Scan for the cell matching the given text and deliver its [x, y] coordinate at center. 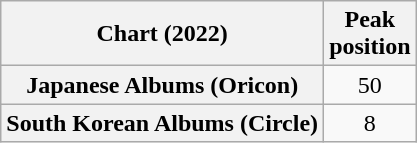
50 [370, 85]
Chart (2022) [162, 34]
Peakposition [370, 34]
South Korean Albums (Circle) [162, 123]
8 [370, 123]
Japanese Albums (Oricon) [162, 85]
